From the cell containing the given text, extract its center point as [x, y] coordinate. 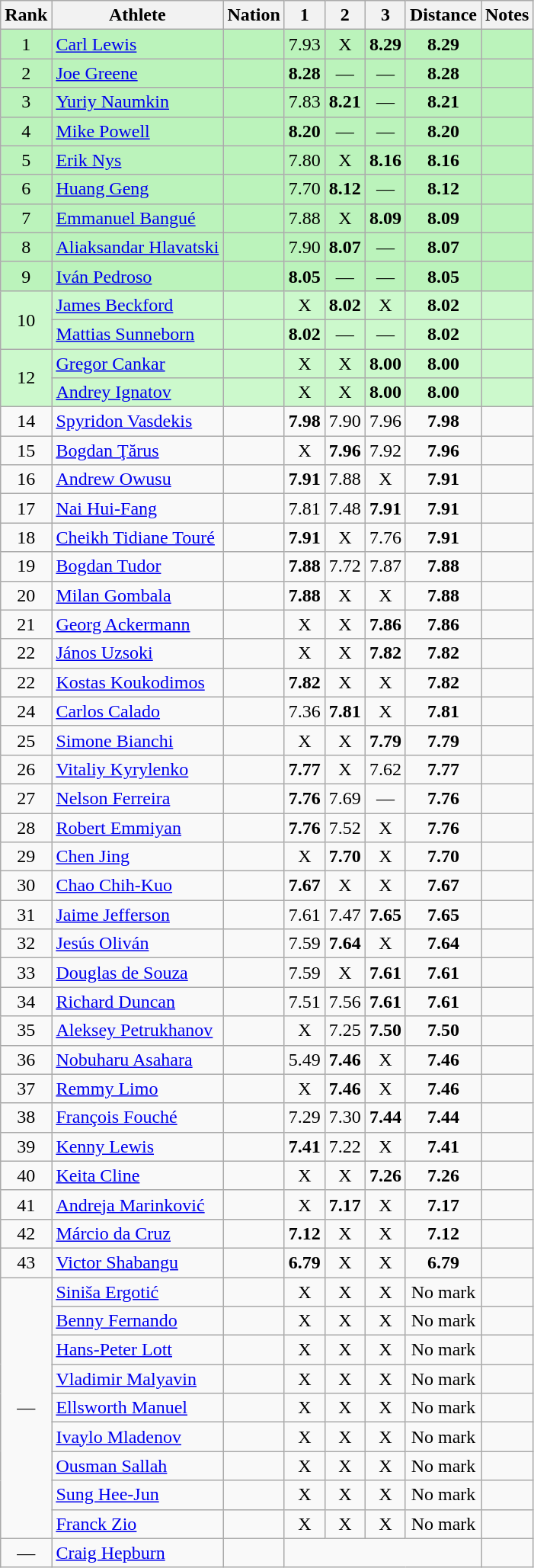
31 [26, 915]
Keita Cline [137, 1175]
Yuriy Naumkin [137, 102]
Douglas de Souza [137, 973]
19 [26, 566]
7.25 [344, 1031]
8 [26, 247]
18 [26, 537]
6 [26, 189]
Nobuharu Asahara [137, 1060]
Georg Ackermann [137, 624]
7.29 [305, 1117]
Carl Lewis [137, 44]
38 [26, 1117]
7.22 [344, 1146]
Kenny Lewis [137, 1146]
25 [26, 740]
Remmy Limo [137, 1089]
Gregor Cankar [137, 364]
Emmanuel Bangué [137, 218]
35 [26, 1031]
41 [26, 1204]
Márcio da Cruz [137, 1233]
17 [26, 508]
26 [26, 769]
Erik Nys [137, 160]
14 [26, 422]
7.30 [344, 1117]
7.62 [385, 769]
János Uzsoki [137, 653]
Nai Hui-Fang [137, 508]
24 [26, 711]
7.56 [344, 1002]
Jaime Jefferson [137, 915]
Franck Zio [137, 1524]
Ellsworth Manuel [137, 1408]
40 [26, 1175]
5 [26, 160]
Chao Chih-Kuo [137, 886]
Craig Hepburn [137, 1553]
Hans-Peter Lott [137, 1350]
Victor Shabangu [137, 1262]
Mattias Sunneborn [137, 334]
Athlete [137, 15]
Spyridon Vasdekis [137, 422]
37 [26, 1089]
Bogdan Tudor [137, 566]
Rank [26, 15]
7.72 [344, 566]
Cheikh Tidiane Touré [137, 537]
32 [26, 944]
Mike Powell [137, 131]
7.36 [305, 711]
7.93 [305, 44]
Andrey Ignatov [137, 393]
Sung Hee-Jun [137, 1495]
15 [26, 451]
9 [26, 276]
Nelson Ferreira [137, 798]
39 [26, 1146]
Richard Duncan [137, 1002]
Aleksey Petrukhanov [137, 1031]
12 [26, 378]
28 [26, 827]
29 [26, 857]
7 [26, 218]
Simone Bianchi [137, 740]
Jesús Oliván [137, 944]
33 [26, 973]
7.87 [385, 566]
Carlos Calado [137, 711]
7.83 [305, 102]
7.51 [305, 1002]
7.80 [305, 160]
Nation [254, 15]
Ousman Sallah [137, 1466]
20 [26, 595]
36 [26, 1060]
Vitaliy Kyrylenko [137, 769]
Chen Jing [137, 857]
François Fouché [137, 1117]
7.48 [344, 508]
Kostas Koukodimos [137, 682]
43 [26, 1262]
Andrew Owusu [137, 479]
10 [26, 319]
7.52 [344, 827]
Notes [507, 15]
Milan Gombala [137, 595]
Huang Geng [137, 189]
27 [26, 798]
4 [26, 131]
16 [26, 479]
Aliaksandar Hlavatski [137, 247]
Distance [443, 15]
Ivaylo Mladenov [137, 1437]
James Beckford [137, 305]
Joe Greene [137, 73]
Iván Pedroso [137, 276]
34 [26, 1002]
Siniša Ergotić [137, 1292]
Andreja Marinković [137, 1204]
Vladimir Malyavin [137, 1379]
7.69 [344, 798]
Bogdan Ţărus [137, 451]
Robert Emmiyan [137, 827]
7.47 [344, 915]
5.49 [305, 1060]
42 [26, 1233]
30 [26, 886]
Benny Fernando [137, 1321]
21 [26, 624]
7.92 [385, 451]
